For the text-containing cell, return its midpoint in (x, y) coordinate format. 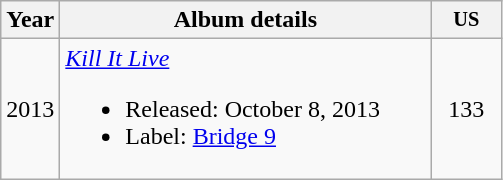
2013 (30, 109)
US (466, 20)
133 (466, 109)
Album details (246, 20)
Year (30, 20)
Kill It LiveReleased: October 8, 2013Label: Bridge 9 (246, 109)
